Return the (X, Y) coordinate for the center point of the cell that contains the specified text.  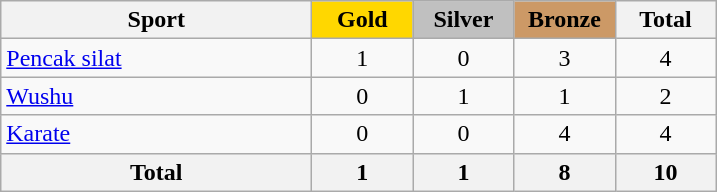
Gold (362, 20)
10 (666, 172)
Karate (156, 134)
8 (564, 172)
3 (564, 58)
Bronze (564, 20)
Silver (464, 20)
2 (666, 96)
Pencak silat (156, 58)
Sport (156, 20)
Wushu (156, 96)
